Detect which cell encompasses the target text, then output its [X, Y] center coordinate. 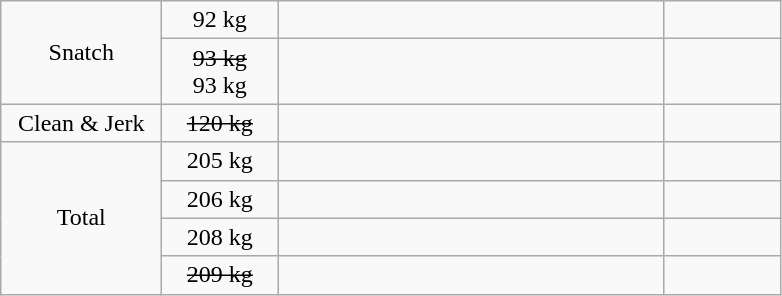
206 kg [220, 199]
Snatch [82, 52]
Total [82, 218]
92 kg [220, 20]
209 kg [220, 275]
208 kg [220, 237]
120 kg [220, 123]
93 kg93 kg [220, 72]
205 kg [220, 161]
Clean & Jerk [82, 123]
